Output the (X, Y) coordinate of the center of the cell containing the given text.  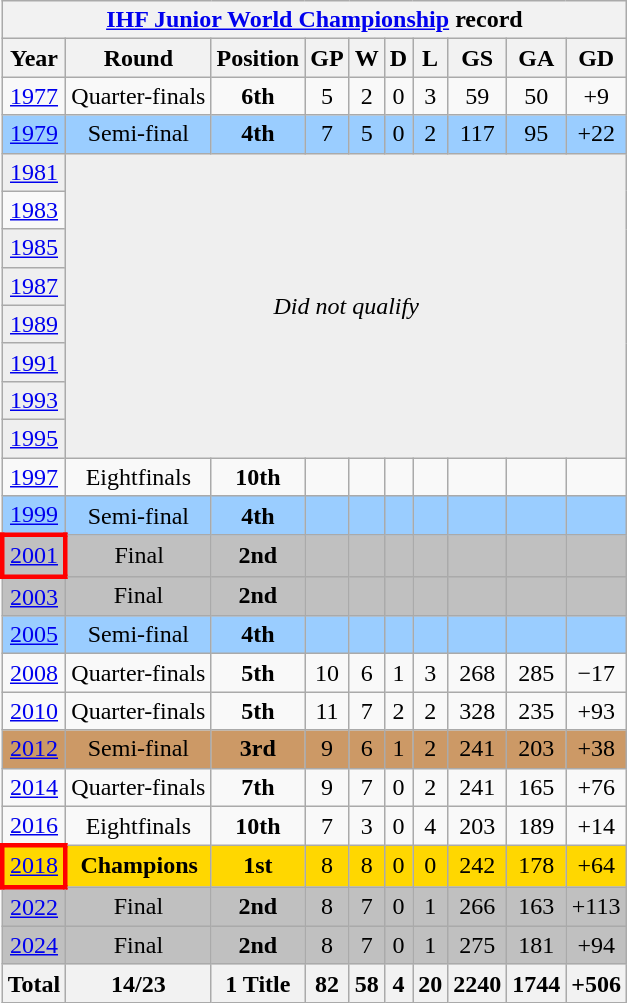
IHF Junior World Championship record (314, 20)
2018 (34, 866)
Round (138, 58)
285 (536, 673)
242 (478, 866)
2001 (34, 556)
1744 (536, 983)
189 (536, 826)
7th (258, 787)
10 (327, 673)
1979 (34, 134)
Total (34, 983)
GP (327, 58)
Did not qualify (346, 305)
+506 (596, 983)
GD (596, 58)
Position (258, 58)
268 (478, 673)
59 (478, 96)
235 (536, 711)
1997 (34, 477)
1999 (34, 516)
+22 (596, 134)
2014 (34, 787)
1989 (34, 324)
1987 (34, 286)
178 (536, 866)
+113 (596, 907)
−17 (596, 673)
1991 (34, 362)
+94 (596, 945)
1st (258, 866)
1983 (34, 210)
2022 (34, 907)
82 (327, 983)
+9 (596, 96)
Year (34, 58)
266 (478, 907)
1 Title (258, 983)
328 (478, 711)
11 (327, 711)
+76 (596, 787)
165 (536, 787)
+38 (596, 749)
L (430, 58)
GA (536, 58)
95 (536, 134)
2008 (34, 673)
1985 (34, 248)
+64 (596, 866)
3rd (258, 749)
2005 (34, 635)
2003 (34, 596)
50 (536, 96)
58 (366, 983)
1977 (34, 96)
20 (430, 983)
W (366, 58)
14/23 (138, 983)
181 (536, 945)
1995 (34, 438)
275 (478, 945)
GS (478, 58)
2012 (34, 749)
2240 (478, 983)
+93 (596, 711)
2024 (34, 945)
117 (478, 134)
D (398, 58)
6th (258, 96)
1981 (34, 172)
163 (536, 907)
1993 (34, 400)
2016 (34, 826)
2010 (34, 711)
+14 (596, 826)
Champions (138, 866)
